Extract the (X, Y) coordinate from the center of the cell holding the provided text.  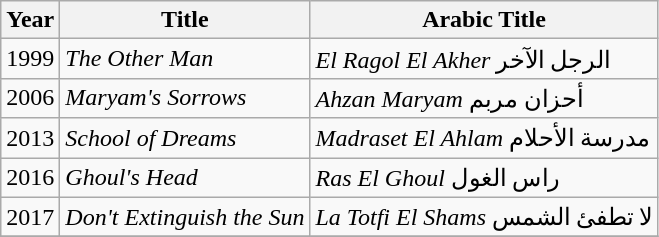
Madraset El Ahlam مدرسة الأحلام (484, 138)
School of Dreams (185, 138)
Ahzan Maryam أحزان مربم (484, 98)
La Totfi El Shams لا تطفئ الشمس (484, 217)
Year (30, 20)
2006 (30, 98)
The Other Man (185, 59)
Maryam's Sorrows (185, 98)
Ras El Ghoul راس الغول (484, 178)
2016 (30, 178)
1999 (30, 59)
Title (185, 20)
2017 (30, 217)
El Ragol El Akher الرجل الآخر (484, 59)
Arabic Title (484, 20)
Ghoul's Head (185, 178)
2013 (30, 138)
Don't Extinguish the Sun (185, 217)
